From the cell containing the given text, extract its center point as (x, y) coordinate. 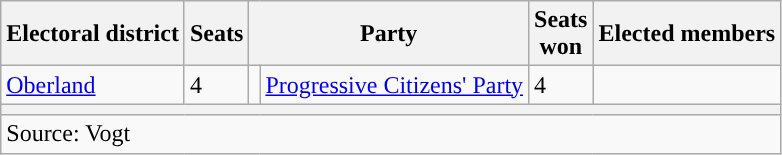
Oberland (93, 85)
Party (389, 34)
Electoral district (93, 34)
Progressive Citizens' Party (394, 85)
Source: Vogt (391, 134)
Elected members (687, 34)
Seatswon (561, 34)
Seats (216, 34)
